Identify which cell holds the provided text, then report its [X, Y] central coordinate. 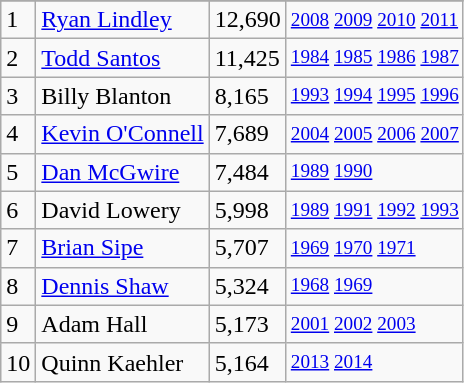
2004 2005 2006 2007 [374, 134]
Quinn Kaehler [122, 362]
8,165 [248, 96]
Billy Blanton [122, 96]
7 [18, 248]
5 [18, 172]
11,425 [248, 58]
1989 1990 [374, 172]
Brian Sipe [122, 248]
1968 1969 [374, 286]
Todd Santos [122, 58]
3 [18, 96]
7,484 [248, 172]
Kevin O'Connell [122, 134]
Adam Hall [122, 324]
5,707 [248, 248]
5,324 [248, 286]
1984 1985 1986 1987 [374, 58]
1993 1994 1995 1996 [374, 96]
10 [18, 362]
8 [18, 286]
6 [18, 210]
2001 2002 2003 [374, 324]
Dan McGwire [122, 172]
9 [18, 324]
5,998 [248, 210]
2 [18, 58]
1 [18, 20]
Dennis Shaw [122, 286]
David Lowery [122, 210]
5,173 [248, 324]
12,690 [248, 20]
7,689 [248, 134]
1969 1970 1971 [374, 248]
Ryan Lindley [122, 20]
1989 1991 1992 1993 [374, 210]
2008 2009 2010 2011 [374, 20]
4 [18, 134]
5,164 [248, 362]
2013 2014 [374, 362]
